For the text-containing cell, return its midpoint in (X, Y) coordinate format. 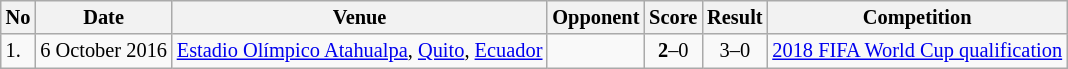
Venue (360, 17)
No (18, 17)
6 October 2016 (104, 51)
2018 FIFA World Cup qualification (917, 51)
Competition (917, 17)
1. (18, 51)
3–0 (734, 51)
Estadio Olímpico Atahualpa, Quito, Ecuador (360, 51)
Opponent (596, 17)
Result (734, 17)
Date (104, 17)
2–0 (673, 51)
Score (673, 17)
